Locate the cell with the specified text and output its [X, Y] center coordinate. 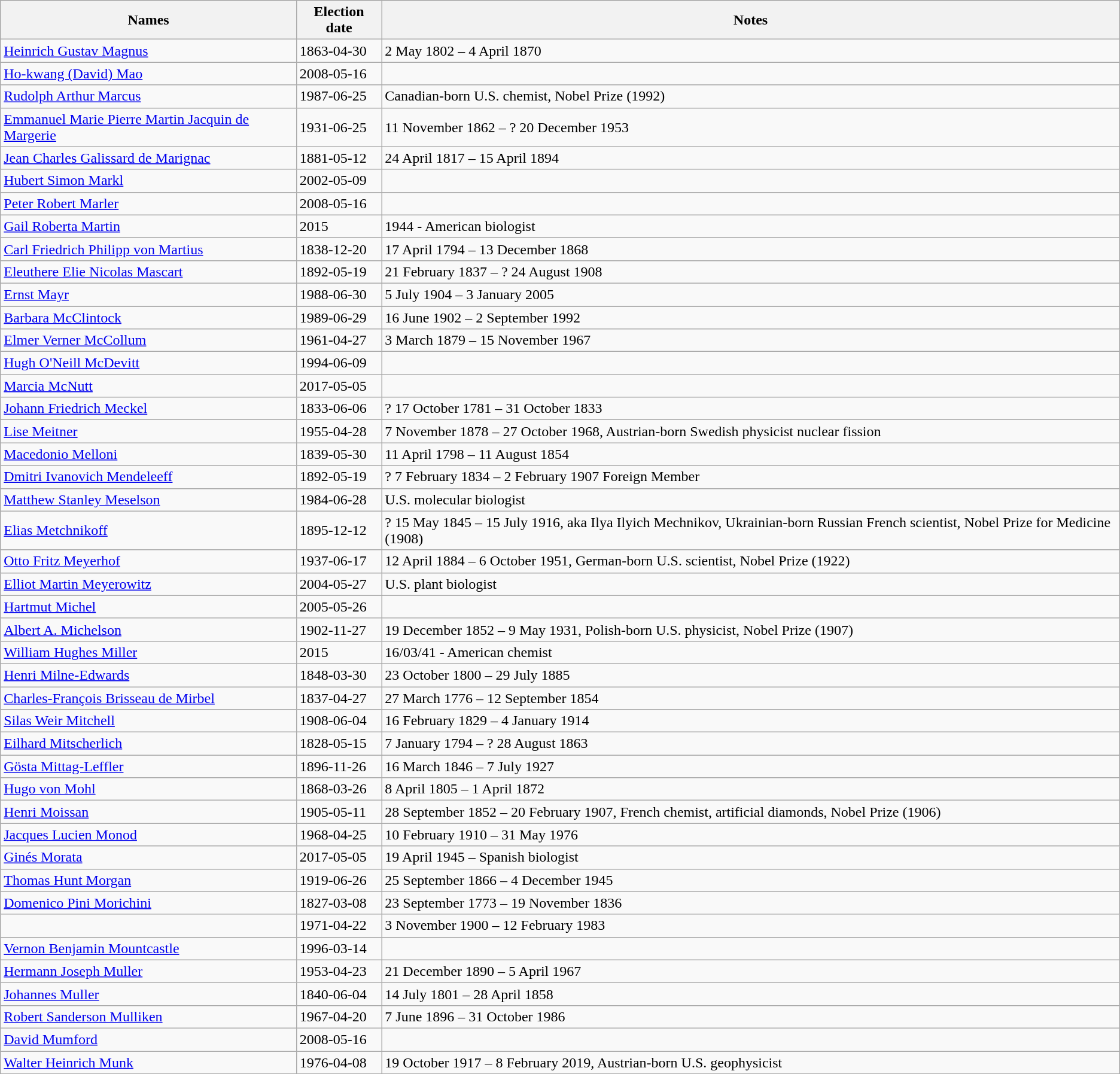
21 February 1837 – ? 24 August 1908 [750, 272]
1863-04-30 [339, 51]
24 April 1817 – 15 April 1894 [750, 158]
1968-04-25 [339, 835]
Johannes Muller [148, 994]
1838-12-20 [339, 249]
3 November 1900 – 12 February 1983 [750, 926]
1919-06-26 [339, 880]
1833-06-06 [339, 409]
23 September 1773 – 19 November 1836 [750, 903]
Ho-kwang (David) Mao [148, 74]
1955-04-28 [339, 431]
1971-04-22 [339, 926]
U.S. molecular biologist [750, 500]
27 March 1776 – 12 September 1854 [750, 698]
Names [148, 20]
Johann Friedrich Meckel [148, 409]
Thomas Hunt Morgan [148, 880]
1896-11-26 [339, 766]
Henri Moissan [148, 812]
Carl Friedrich Philipp von Martius [148, 249]
2 May 1802 – 4 April 1870 [750, 51]
1937-06-17 [339, 561]
1908-06-04 [339, 721]
U.S. plant biologist [750, 584]
Hermann Joseph Muller [148, 971]
Emmanuel Marie Pierre Martin Jacquin de Margerie [148, 127]
Barbara McClintock [148, 318]
Elliot Martin Meyerowitz [148, 584]
Gail Roberta Martin [148, 226]
1868-03-26 [339, 789]
Charles-François Brisseau de Mirbel [148, 698]
1961-04-27 [339, 340]
David Mumford [148, 1039]
1905-05-11 [339, 812]
Macedonio Melloni [148, 454]
Canadian-born U.S. chemist, Nobel Prize (1992) [750, 96]
Peter Robert Marler [148, 203]
1953-04-23 [339, 971]
1984-06-28 [339, 500]
Marcia McNutt [148, 386]
Eleuthere Elie Nicolas Mascart [148, 272]
7 June 1896 – 31 October 1986 [750, 1017]
1989-06-29 [339, 318]
2005-05-26 [339, 607]
? 15 May 1845 – 15 July 1916, aka Ilya Ilyich Mechnikov, Ukrainian-born Russian French scientist, Nobel Prize for Medicine (1908) [750, 530]
7 November 1878 – 27 October 1968, Austrian-born Swedish physicist nuclear fission [750, 431]
Silas Weir Mitchell [148, 721]
19 April 1945 – Spanish biologist [750, 857]
? 7 February 1834 – 2 February 1907 Foreign Member [750, 477]
11 April 1798 – 11 August 1854 [750, 454]
Ernst Mayr [148, 294]
1848-03-30 [339, 675]
19 October 1917 – 8 February 2019, Austrian-born U.S. geophysicist [750, 1062]
Elmer Verner McCollum [148, 340]
Domenico Pini Morichini [148, 903]
1827-03-08 [339, 903]
25 September 1866 – 4 December 1945 [750, 880]
1944 - American biologist [750, 226]
3 March 1879 – 15 November 1967 [750, 340]
17 April 1794 – 13 December 1868 [750, 249]
1996-03-14 [339, 948]
19 December 1852 – 9 May 1931, Polish-born U.S. physicist, Nobel Prize (1907) [750, 629]
1976-04-08 [339, 1062]
Vernon Benjamin Mountcastle [148, 948]
1840-06-04 [339, 994]
8 April 1805 – 1 April 1872 [750, 789]
Gösta Mittag-Leffler [148, 766]
1839-05-30 [339, 454]
2004-05-27 [339, 584]
Hugo von Mohl [148, 789]
16 March 1846 – 7 July 1927 [750, 766]
Otto Fritz Meyerhof [148, 561]
16/03/41 - American chemist [750, 652]
? 17 October 1781 – 31 October 1833 [750, 409]
1988-06-30 [339, 294]
14 July 1801 – 28 April 1858 [750, 994]
21 December 1890 – 5 April 1967 [750, 971]
William Hughes Miller [148, 652]
16 June 1902 – 2 September 1992 [750, 318]
1967-04-20 [339, 1017]
1837-04-27 [339, 698]
7 January 1794 – ? 28 August 1863 [750, 744]
Hugh O'Neill McDevitt [148, 363]
Rudolph Arthur Marcus [148, 96]
23 October 1800 – 29 July 1885 [750, 675]
Ginés Morata [148, 857]
1828-05-15 [339, 744]
1931-06-25 [339, 127]
1902-11-27 [339, 629]
Hubert Simon Markl [148, 181]
Matthew Stanley Meselson [148, 500]
12 April 1884 – 6 October 1951, German-born U.S. scientist, Nobel Prize (1922) [750, 561]
Notes [750, 20]
Lise Meitner [148, 431]
Jean Charles Galissard de Marignac [148, 158]
Albert A. Michelson [148, 629]
Heinrich Gustav Magnus [148, 51]
10 February 1910 – 31 May 1976 [750, 835]
Robert Sanderson Mulliken [148, 1017]
Dmitri Ivanovich Mendeleeff [148, 477]
11 November 1862 – ? 20 December 1953 [750, 127]
Elias Metchnikoff [148, 530]
Jacques Lucien Monod [148, 835]
1994-06-09 [339, 363]
Election date [339, 20]
1895-12-12 [339, 530]
28 September 1852 – 20 February 1907, French chemist, artificial diamonds, Nobel Prize (1906) [750, 812]
Walter Heinrich Munk [148, 1062]
16 February 1829 – 4 January 1914 [750, 721]
Hartmut Michel [148, 607]
2002-05-09 [339, 181]
5 July 1904 – 3 January 2005 [750, 294]
1881-05-12 [339, 158]
Eilhard Mitscherlich [148, 744]
Henri Milne-Edwards [148, 675]
1987-06-25 [339, 96]
